Determine the [X, Y] coordinate at the center of the cell enclosing the given text.  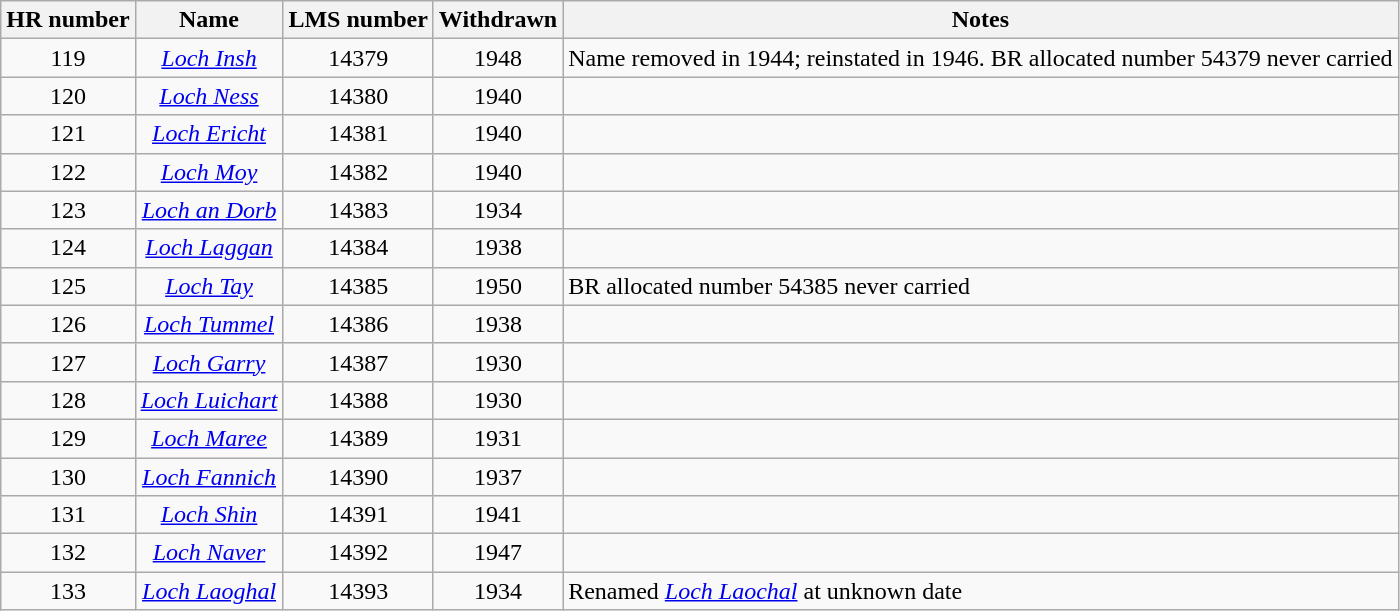
14387 [358, 362]
14389 [358, 438]
Loch Insh [209, 58]
120 [68, 96]
126 [68, 324]
1937 [498, 477]
14383 [358, 210]
Name [209, 20]
132 [68, 553]
127 [68, 362]
123 [68, 210]
Loch Tay [209, 286]
14393 [358, 591]
Loch an Dorb [209, 210]
HR number [68, 20]
14380 [358, 96]
128 [68, 400]
Loch Maree [209, 438]
Loch Laggan [209, 248]
Loch Ericht [209, 134]
14382 [358, 172]
Withdrawn [498, 20]
Loch Fannich [209, 477]
1931 [498, 438]
1948 [498, 58]
1950 [498, 286]
122 [68, 172]
Loch Garry [209, 362]
14379 [358, 58]
119 [68, 58]
Loch Luichart [209, 400]
Loch Naver [209, 553]
133 [68, 591]
Loch Moy [209, 172]
129 [68, 438]
14390 [358, 477]
14386 [358, 324]
130 [68, 477]
14392 [358, 553]
121 [68, 134]
Loch Laoghal [209, 591]
Notes [980, 20]
14384 [358, 248]
Loch Tummel [209, 324]
Name removed in 1944; reinstated in 1946. BR allocated number 54379 never carried [980, 58]
1947 [498, 553]
14391 [358, 515]
124 [68, 248]
1941 [498, 515]
Loch Shin [209, 515]
LMS number [358, 20]
125 [68, 286]
BR allocated number 54385 never carried [980, 286]
Renamed Loch Laochal at unknown date [980, 591]
Loch Ness [209, 96]
14381 [358, 134]
131 [68, 515]
14388 [358, 400]
14385 [358, 286]
